Capture the cell that displays the provided text and extract its (X, Y) central coordinate. 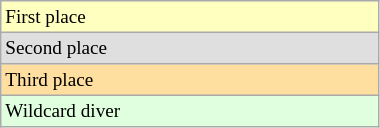
Third place (190, 80)
Second place (190, 48)
First place (190, 17)
Wildcard diver (190, 111)
